Find where the given text appears and provide that cell's center as (X, Y) coordinate. 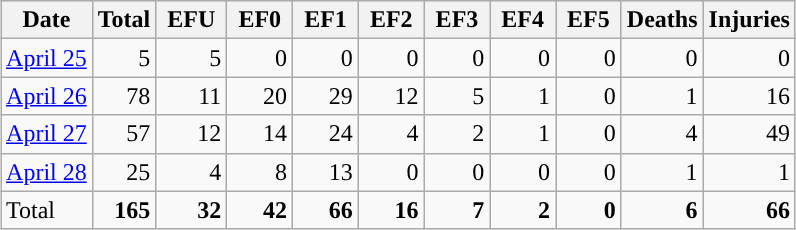
EF2 (391, 20)
April 28 (47, 172)
April 27 (47, 134)
EF4 (523, 20)
EF3 (457, 20)
49 (749, 134)
165 (124, 210)
24 (326, 134)
6 (662, 210)
Injuries (749, 20)
Date (47, 20)
April 26 (47, 96)
11 (192, 96)
EF5 (589, 20)
EFU (192, 20)
8 (260, 172)
20 (260, 96)
April 25 (47, 58)
78 (124, 96)
EF0 (260, 20)
42 (260, 210)
57 (124, 134)
7 (457, 210)
EF1 (326, 20)
13 (326, 172)
32 (192, 210)
25 (124, 172)
29 (326, 96)
Deaths (662, 20)
14 (260, 134)
